Search for the cell housing the specified text and yield its (X, Y) center coordinate. 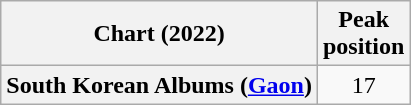
Chart (2022) (160, 34)
17 (363, 85)
South Korean Albums (Gaon) (160, 85)
Peakposition (363, 34)
